Capture the cell that displays the provided text and extract its (X, Y) central coordinate. 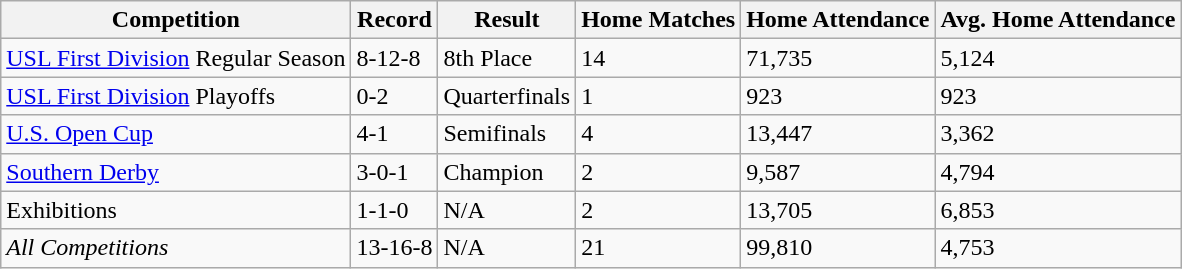
14 (658, 58)
13,447 (838, 134)
4,753 (1058, 248)
6,853 (1058, 210)
5,124 (1058, 58)
8-12-8 (394, 58)
USL First Division Playoffs (176, 96)
13-16-8 (394, 248)
3-0-1 (394, 172)
Home Attendance (838, 20)
Southern Derby (176, 172)
1 (658, 96)
3,362 (1058, 134)
8th Place (507, 58)
99,810 (838, 248)
Exhibitions (176, 210)
9,587 (838, 172)
Quarterfinals (507, 96)
All Competitions (176, 248)
4,794 (1058, 172)
4-1 (394, 134)
Record (394, 20)
USL First Division Regular Season (176, 58)
Champion (507, 172)
4 (658, 134)
21 (658, 248)
13,705 (838, 210)
Avg. Home Attendance (1058, 20)
U.S. Open Cup (176, 134)
71,735 (838, 58)
0-2 (394, 96)
Home Matches (658, 20)
Semifinals (507, 134)
Result (507, 20)
1-1-0 (394, 210)
Competition (176, 20)
